Detect which cell encompasses the target text, then output its (X, Y) center coordinate. 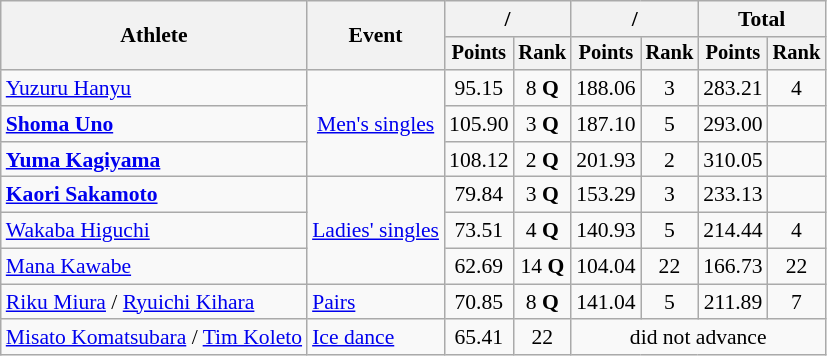
283.21 (732, 88)
Ladies' singles (376, 230)
95.15 (478, 88)
293.00 (732, 124)
Shoma Uno (154, 124)
Men's singles (376, 124)
188.06 (606, 88)
104.04 (606, 267)
70.85 (478, 302)
Yuzuru Hanyu (154, 88)
105.90 (478, 124)
79.84 (478, 195)
Mana Kawabe (154, 267)
108.12 (478, 160)
214.44 (732, 231)
Riku Miura / Ryuichi Kihara (154, 302)
310.05 (732, 160)
Athlete (154, 36)
Pairs (376, 302)
14 Q (543, 267)
140.93 (606, 231)
233.13 (732, 195)
Yuma Kagiyama (154, 160)
73.51 (478, 231)
2 (670, 160)
187.10 (606, 124)
166.73 (732, 267)
Wakaba Higuchi (154, 231)
Total (762, 19)
did not advance (698, 338)
Ice dance (376, 338)
Kaori Sakamoto (154, 195)
4 Q (543, 231)
65.41 (478, 338)
Misato Komatsubara / Tim Koleto (154, 338)
201.93 (606, 160)
211.89 (732, 302)
62.69 (478, 267)
Event (376, 36)
153.29 (606, 195)
2 Q (543, 160)
141.04 (606, 302)
7 (797, 302)
